Find where the given text appears and provide that cell's center as [X, Y] coordinate. 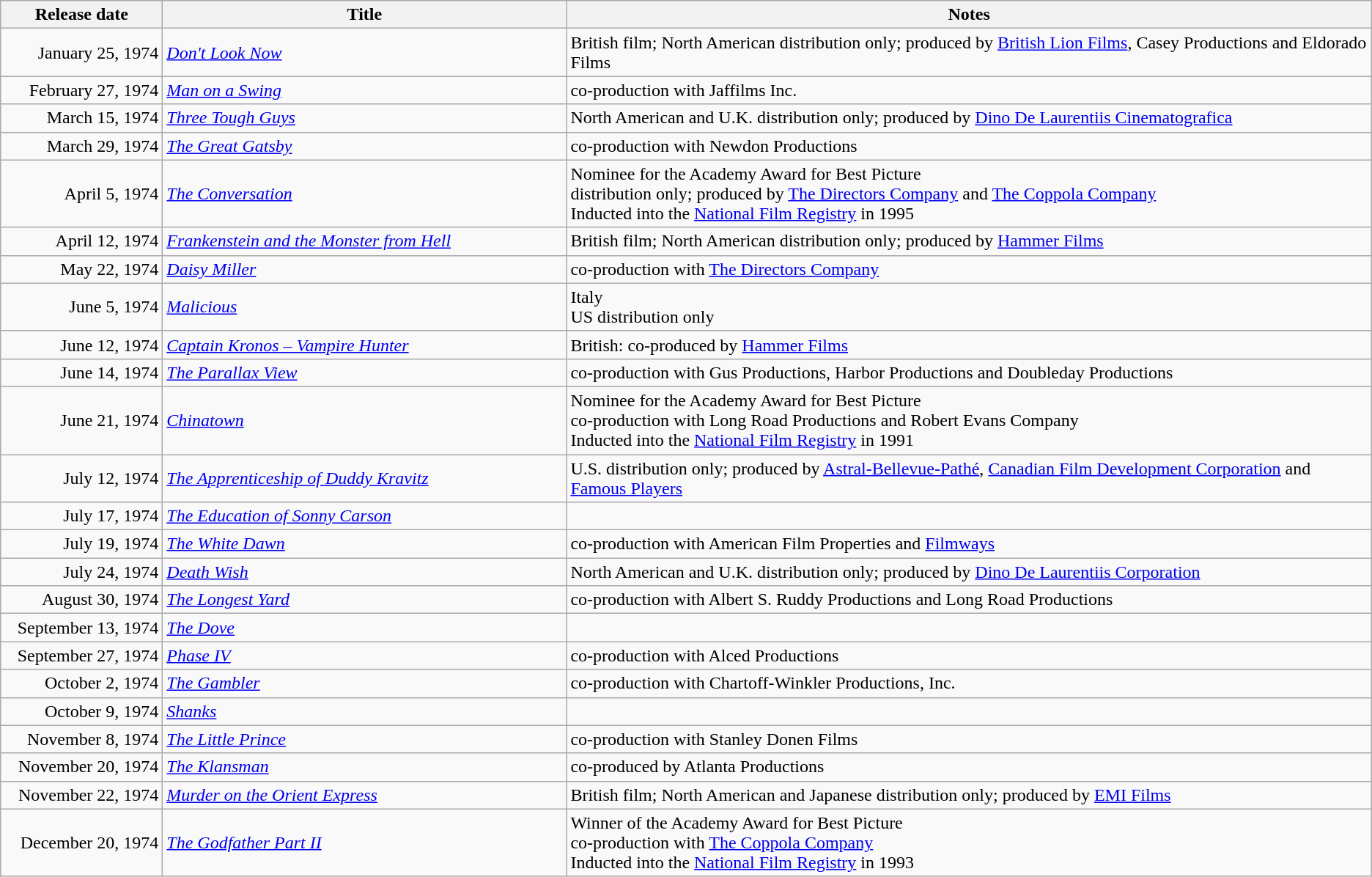
The White Dawn [365, 544]
December 20, 1974 [82, 843]
November 8, 1974 [82, 739]
February 27, 1974 [82, 90]
Captain Kronos – Vampire Hunter [365, 345]
October 2, 1974 [82, 683]
co-production with Newdon Productions [969, 146]
The Great Gatsby [365, 146]
co-production with Alced Productions [969, 656]
July 12, 1974 [82, 478]
ItalyUS distribution only [969, 307]
May 22, 1974 [82, 269]
November 20, 1974 [82, 767]
The Klansman [365, 767]
Release date [82, 15]
March 15, 1974 [82, 118]
September 27, 1974 [82, 656]
March 29, 1974 [82, 146]
July 24, 1974 [82, 572]
co-production with The Directors Company [969, 269]
April 12, 1974 [82, 241]
June 14, 1974 [82, 373]
June 12, 1974 [82, 345]
British film; North American and Japanese distribution only; produced by EMI Films [969, 795]
July 17, 1974 [82, 516]
November 22, 1974 [82, 795]
Notes [969, 15]
British film; North American distribution only; produced by British Lion Films, Casey Productions and Eldorado Films [969, 53]
co-production with Gus Productions, Harbor Productions and Doubleday Productions [969, 373]
Shanks [365, 711]
June 21, 1974 [82, 420]
North American and U.K. distribution only; produced by Dino De Laurentiis Cinematografica [969, 118]
October 9, 1974 [82, 711]
The Gambler [365, 683]
The Dove [365, 628]
Death Wish [365, 572]
British: co-produced by Hammer Films [969, 345]
Man on a Swing [365, 90]
July 19, 1974 [82, 544]
Murder on the Orient Express [365, 795]
co-production with Stanley Donen Films [969, 739]
The Little Prince [365, 739]
co-production with Jaffilms Inc. [969, 90]
The Apprenticeship of Duddy Kravitz [365, 478]
January 25, 1974 [82, 53]
September 13, 1974 [82, 628]
The Conversation [365, 194]
Phase IV [365, 656]
Title [365, 15]
Frankenstein and the Monster from Hell [365, 241]
Don't Look Now [365, 53]
co-production with Chartoff-Winkler Productions, Inc. [969, 683]
British film; North American distribution only; produced by Hammer Films [969, 241]
Chinatown [365, 420]
co-produced by Atlanta Productions [969, 767]
Malicious [365, 307]
North American and U.K. distribution only; produced by Dino De Laurentiis Corporation [969, 572]
The Education of Sonny Carson [365, 516]
The Godfather Part II [365, 843]
Daisy Miller [365, 269]
The Parallax View [365, 373]
co-production with Albert S. Ruddy Productions and Long Road Productions [969, 600]
co-production with American Film Properties and Filmways [969, 544]
August 30, 1974 [82, 600]
Three Tough Guys [365, 118]
April 5, 1974 [82, 194]
June 5, 1974 [82, 307]
Winner of the Academy Award for Best Pictureco-production with The Coppola CompanyInducted into the National Film Registry in 1993 [969, 843]
The Longest Yard [365, 600]
U.S. distribution only; produced by Astral-Bellevue-Pathé, Canadian Film Development Corporation and Famous Players [969, 478]
